Detect which cell encompasses the target text, then output its (x, y) center coordinate. 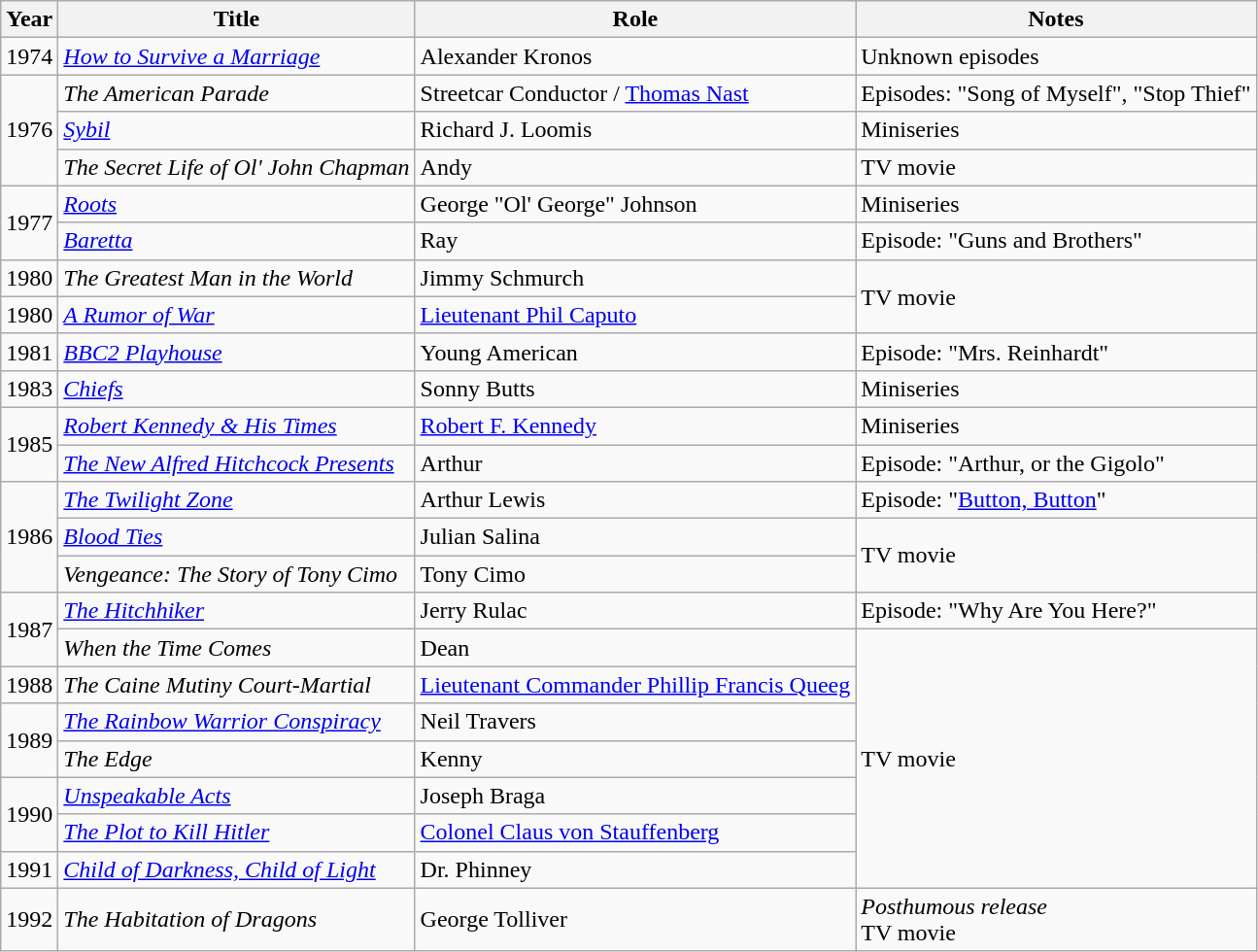
Dean (635, 648)
Tony Cimo (635, 574)
The Twilight Zone (237, 500)
The Greatest Man in the World (237, 278)
Notes (1056, 19)
1992 (29, 919)
1989 (29, 740)
Posthumous releaseTV movie (1056, 919)
The Rainbow Warrior Conspiracy (237, 722)
Kenny (635, 759)
Young American (635, 352)
The Secret Life of Ol' John Chapman (237, 167)
The Hitchhiker (237, 611)
1987 (29, 629)
Unspeakable Acts (237, 796)
Year (29, 19)
Dr. Phinney (635, 869)
Child of Darkness, Child of Light (237, 869)
Richard J. Loomis (635, 130)
Unknown episodes (1056, 56)
1977 (29, 222)
1981 (29, 352)
Episode: "Guns and Brothers" (1056, 241)
1976 (29, 130)
How to Survive a Marriage (237, 56)
Neil Travers (635, 722)
Lieutenant Phil Caputo (635, 315)
Episode: "Button, Button" (1056, 500)
Sybil (237, 130)
George "Ol' George" Johnson (635, 204)
Andy (635, 167)
Baretta (237, 241)
Chiefs (237, 389)
Colonel Claus von Stauffenberg (635, 833)
The American Parade (237, 93)
BBC2 Playhouse (237, 352)
Jerry Rulac (635, 611)
Joseph Braga (635, 796)
Lieutenant Commander Phillip Francis Queeg (635, 685)
Episodes: "Song of Myself", "Stop Thief" (1056, 93)
Blood Ties (237, 537)
Alexander Kronos (635, 56)
The Habitation of Dragons (237, 919)
When the Time Comes (237, 648)
Role (635, 19)
Jimmy Schmurch (635, 278)
Arthur Lewis (635, 500)
1991 (29, 869)
Streetcar Conductor / Thomas Nast (635, 93)
Julian Salina (635, 537)
1985 (29, 444)
1990 (29, 814)
1983 (29, 389)
Vengeance: The Story of Tony Cimo (237, 574)
1986 (29, 537)
Episode: "Mrs. Reinhardt" (1056, 352)
Robert Kennedy & His Times (237, 425)
Ray (635, 241)
1988 (29, 685)
Episode: "Why Are You Here?" (1056, 611)
The Caine Mutiny Court-Martial (237, 685)
A Rumor of War (237, 315)
1974 (29, 56)
Sonny Butts (635, 389)
Robert F. Kennedy (635, 425)
Title (237, 19)
The Edge (237, 759)
Episode: "Arthur, or the Gigolo" (1056, 463)
George Tolliver (635, 919)
Roots (237, 204)
The New Alfred Hitchcock Presents (237, 463)
Arthur (635, 463)
The Plot to Kill Hitler (237, 833)
